Identify which cell holds the provided text, then report its [x, y] central coordinate. 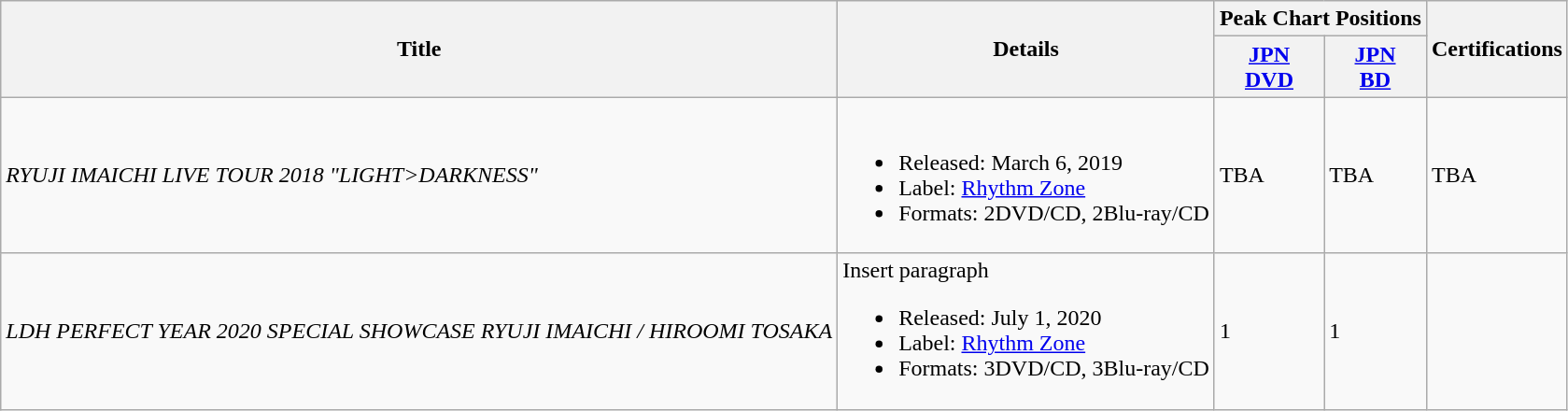
RYUJI IMAICHI LIVE TOUR 2018 "LIGHT>DARKNESS" [419, 176]
JPNBD [1376, 67]
Certifications [1496, 49]
JPNDVD [1268, 67]
Released: March 6, 2019Label: Rhythm ZoneFormats: 2DVD/CD, 2Blu-ray/CD [1026, 176]
Details [1026, 49]
Title [419, 49]
Peak Chart Positions [1321, 19]
Insert paragraphReleased: July 1, 2020Label: Rhythm ZoneFormats: 3DVD/CD, 3Blu-ray/CD [1026, 331]
LDH PERFECT YEAR 2020 SPECIAL SHOWCASE RYUJI IMAICHI / HIROOMI TOSAKA [419, 331]
